Search for the cell housing the specified text and yield its (X, Y) center coordinate. 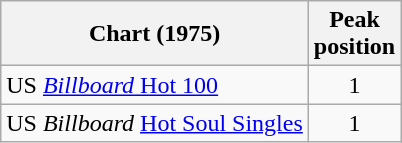
Chart (1975) (155, 34)
Peakposition (354, 34)
US Billboard Hot 100 (155, 85)
US Billboard Hot Soul Singles (155, 123)
